Search for the cell housing the specified text and yield its [x, y] center coordinate. 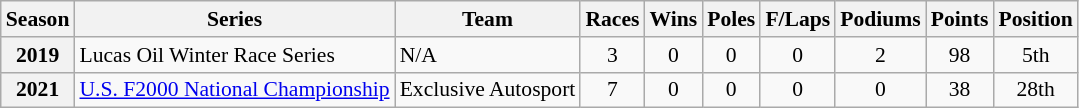
Races [612, 19]
3 [612, 55]
Season [38, 19]
Wins [673, 19]
2019 [38, 55]
Points [960, 19]
2 [880, 55]
Series [234, 19]
F/Laps [798, 19]
U.S. F2000 National Championship [234, 90]
N/A [488, 55]
Position [1035, 19]
Podiums [880, 19]
Lucas Oil Winter Race Series [234, 55]
Poles [731, 19]
98 [960, 55]
5th [1035, 55]
2021 [38, 90]
38 [960, 90]
7 [612, 90]
28th [1035, 90]
Team [488, 19]
Exclusive Autosport [488, 90]
